Identify which cell holds the provided text, then report its (X, Y) central coordinate. 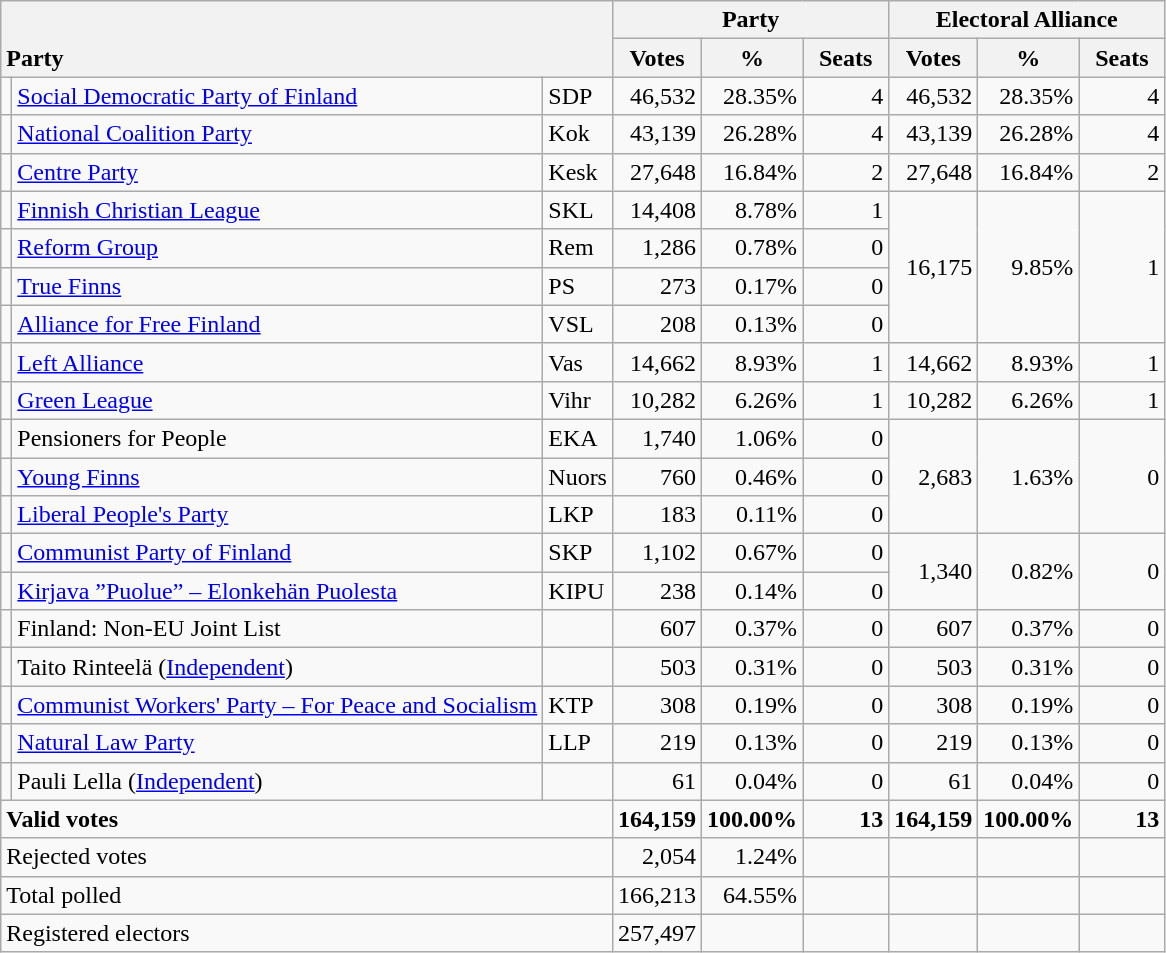
183 (656, 515)
64.55% (752, 895)
Rem (578, 248)
EKA (578, 438)
PS (578, 286)
2,683 (934, 476)
208 (656, 324)
Finland: Non-EU Joint List (278, 629)
Total polled (307, 895)
SDP (578, 96)
16,175 (934, 267)
National Coalition Party (278, 134)
0.17% (752, 286)
0.14% (752, 591)
0.67% (752, 553)
9.85% (1028, 267)
1,740 (656, 438)
Taito Rinteelä (Independent) (278, 667)
8.78% (752, 210)
1,102 (656, 553)
Communist Workers' Party – For Peace and Socialism (278, 705)
Kok (578, 134)
238 (656, 591)
Communist Party of Finland (278, 553)
LLP (578, 743)
Centre Party (278, 172)
1.24% (752, 857)
273 (656, 286)
Alliance for Free Finland (278, 324)
0.78% (752, 248)
Reform Group (278, 248)
1,286 (656, 248)
0.11% (752, 515)
Rejected votes (307, 857)
SKL (578, 210)
166,213 (656, 895)
Young Finns (278, 477)
Nuors (578, 477)
LKP (578, 515)
SKP (578, 553)
Registered electors (307, 933)
257,497 (656, 933)
0.46% (752, 477)
Pensioners for People (278, 438)
True Finns (278, 286)
Vihr (578, 400)
2,054 (656, 857)
VSL (578, 324)
Valid votes (307, 819)
Social Democratic Party of Finland (278, 96)
Liberal People's Party (278, 515)
Green League (278, 400)
14,408 (656, 210)
Vas (578, 362)
Electoral Alliance (1027, 20)
KTP (578, 705)
1.06% (752, 438)
Pauli Lella (Independent) (278, 781)
KIPU (578, 591)
1.63% (1028, 476)
Left Alliance (278, 362)
760 (656, 477)
Finnish Christian League (278, 210)
Kesk (578, 172)
Kirjava ”Puolue” – Elonkehän Puolesta (278, 591)
Natural Law Party (278, 743)
1,340 (934, 572)
0.82% (1028, 572)
